Output the [x, y] coordinate of the center of the cell containing the given text.  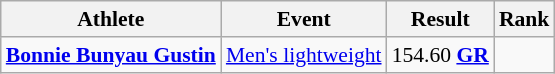
Athlete [111, 19]
Bonnie Bunyau Gustin [111, 55]
Result [440, 19]
Rank [524, 19]
154.60 GR [440, 55]
Men's lightweight [304, 55]
Event [304, 19]
